Return [x, y] of the center of cell containing provided text 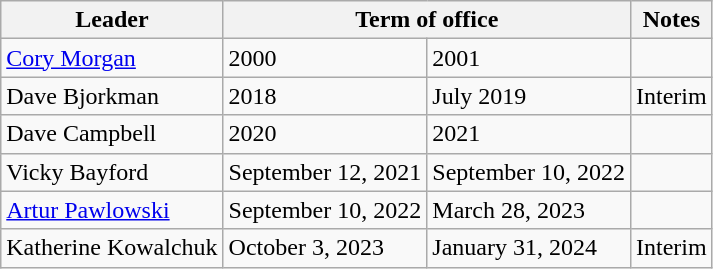
2020 [325, 134]
2021 [529, 134]
March 28, 2023 [529, 210]
2000 [325, 58]
July 2019 [529, 96]
October 3, 2023 [325, 248]
Artur Pawlowski [112, 210]
January 31, 2024 [529, 248]
Vicky Bayford [112, 172]
September 12, 2021 [325, 172]
Leader [112, 20]
Dave Campbell [112, 134]
Katherine Kowalchuk [112, 248]
2018 [325, 96]
Dave Bjorkman [112, 96]
Cory Morgan [112, 58]
Notes [671, 20]
Term of office [426, 20]
2001 [529, 58]
